Detect which cell encompasses the target text, then output its [X, Y] center coordinate. 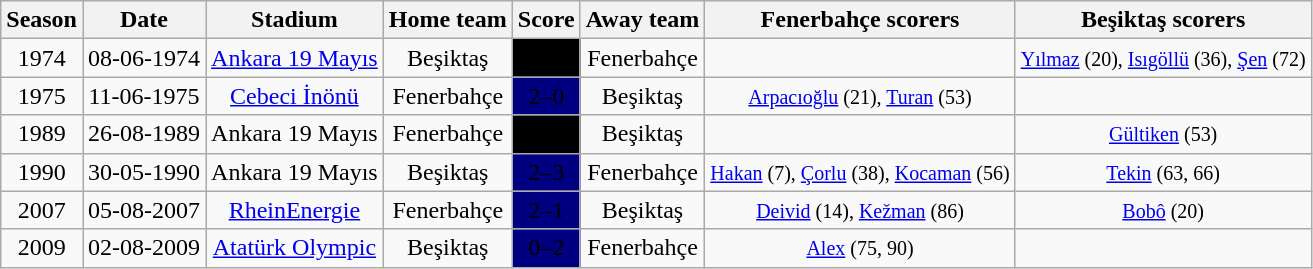
Bobô (20) [1163, 210]
Yılmaz (20), Isıgöllü (36), Şen (72) [1163, 58]
05-08-2007 [144, 210]
2007 [42, 210]
Beşiktaş scorers [1163, 20]
Fenerbahçe scorers [860, 20]
1989 [42, 134]
Away team [642, 20]
Stadium [295, 20]
Deivid (14), Kežman (86) [860, 210]
0–1 [546, 134]
30-05-1990 [144, 172]
1990 [42, 172]
Gültiken (53) [1163, 134]
2009 [42, 248]
02-08-2009 [144, 248]
Cebeci İnönü [295, 96]
Tekin (63, 66) [1163, 172]
2–1 [546, 210]
08-06-1974 [144, 58]
Arpacıoğlu (21), Turan (53) [860, 96]
Date [144, 20]
Score [546, 20]
Atatürk Olympic [295, 248]
2–0 [546, 96]
Home team [448, 20]
3–0 [546, 58]
Alex (75, 90) [860, 248]
2–3 [546, 172]
Season [42, 20]
0–2 [546, 248]
26-08-1989 [144, 134]
11-06-1975 [144, 96]
1975 [42, 96]
1974 [42, 58]
Hakan (7), Çorlu (38), Kocaman (56) [860, 172]
RheinEnergie [295, 210]
